Locate the cell with the specified text and output its (X, Y) center coordinate. 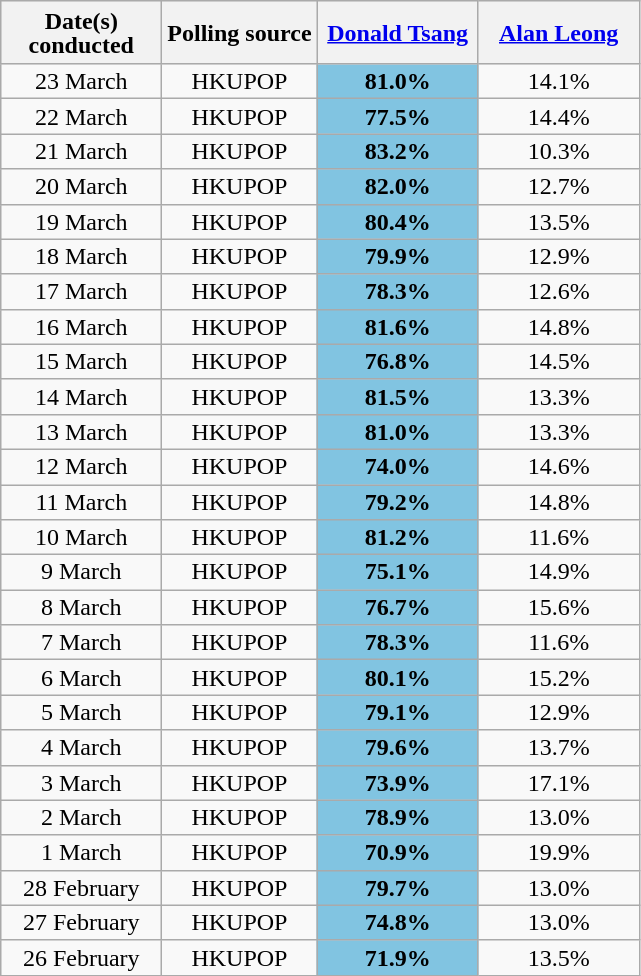
79.7% (398, 888)
80.4% (398, 222)
71.9% (398, 958)
28 February (82, 888)
83.2% (398, 152)
79.2% (398, 502)
79.1% (398, 712)
4 March (82, 748)
12 March (82, 466)
14.5% (558, 362)
15.6% (558, 608)
22 March (82, 116)
7 March (82, 642)
11 March (82, 502)
74.8% (398, 922)
80.1% (398, 678)
Donald Tsang (398, 32)
10 March (82, 538)
23 March (82, 82)
13.7% (558, 748)
15.2% (558, 678)
74.0% (398, 466)
16 March (82, 326)
82.0% (398, 186)
81.5% (398, 396)
77.5% (398, 116)
81.2% (398, 538)
3 March (82, 782)
17.1% (558, 782)
79.6% (398, 748)
2 March (82, 818)
21 March (82, 152)
10.3% (558, 152)
70.9% (398, 852)
9 March (82, 572)
5 March (82, 712)
12.6% (558, 292)
6 March (82, 678)
26 February (82, 958)
14.4% (558, 116)
73.9% (398, 782)
Date(s)conducted (82, 32)
14 March (82, 396)
1 March (82, 852)
17 March (82, 292)
14.1% (558, 82)
78.9% (398, 818)
Polling source (240, 32)
8 March (82, 608)
20 March (82, 186)
81.6% (398, 326)
15 March (82, 362)
14.9% (558, 572)
27 February (82, 922)
14.6% (558, 466)
19 March (82, 222)
75.1% (398, 572)
19.9% (558, 852)
79.9% (398, 256)
13 March (82, 432)
18 March (82, 256)
76.8% (398, 362)
Alan Leong (558, 32)
76.7% (398, 608)
12.7% (558, 186)
